Output the (x, y) coordinate of the center of the cell containing the given text.  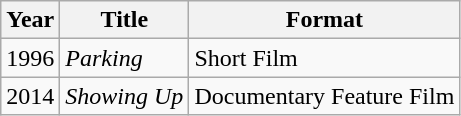
Showing Up (124, 96)
Format (324, 20)
Title (124, 20)
1996 (30, 58)
Documentary Feature Film (324, 96)
Short Film (324, 58)
Year (30, 20)
Parking (124, 58)
2014 (30, 96)
